Identify which cell holds the provided text, then report its [X, Y] central coordinate. 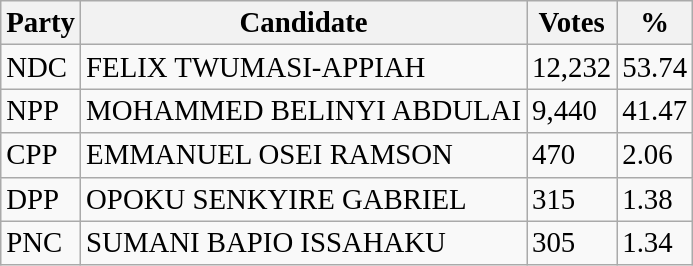
Votes [572, 23]
1.38 [655, 199]
% [655, 23]
DPP [41, 199]
9,440 [572, 111]
EMMANUEL OSEI RAMSON [304, 155]
305 [572, 243]
CPP [41, 155]
MOHAMMED BELINYI ABDULAI [304, 111]
1.34 [655, 243]
NPP [41, 111]
470 [572, 155]
Party [41, 23]
FELIX TWUMASI-APPIAH [304, 67]
PNC [41, 243]
315 [572, 199]
NDC [41, 67]
53.74 [655, 67]
2.06 [655, 155]
12,232 [572, 67]
Candidate [304, 23]
41.47 [655, 111]
OPOKU SENKYIRE GABRIEL [304, 199]
SUMANI BAPIO ISSAHAKU [304, 243]
